For the text-containing cell, return its midpoint in [X, Y] coordinate format. 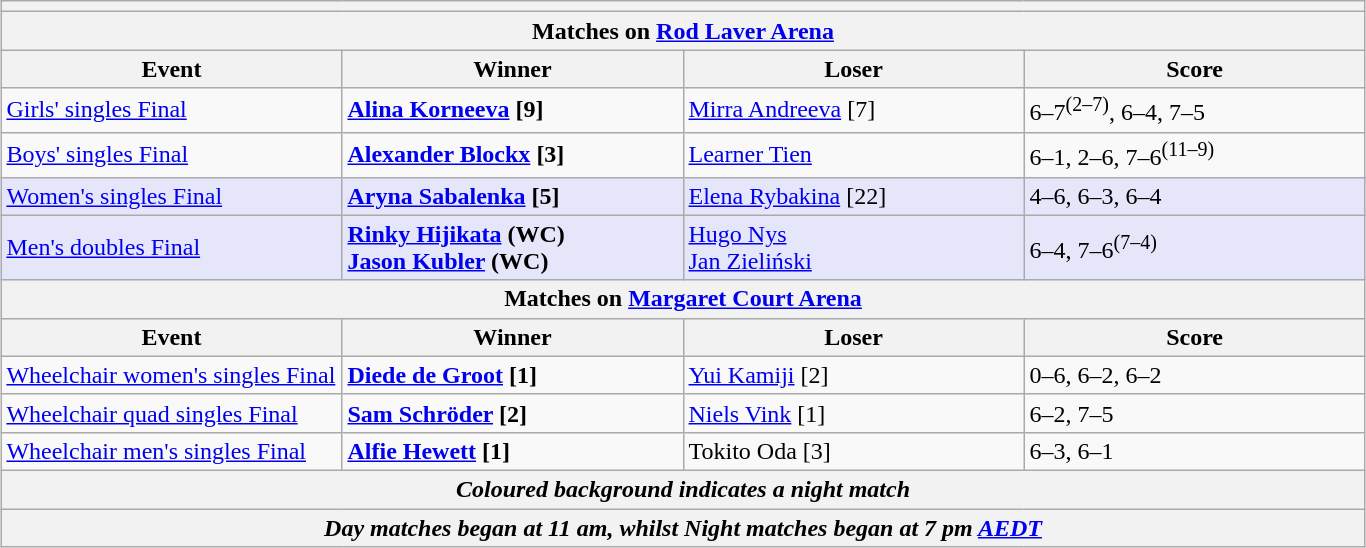
Wheelchair women's singles Final [172, 375]
Matches on Margaret Court Arena [683, 299]
Men's doubles Final [172, 248]
Wheelchair quad singles Final [172, 413]
Niels Vink [1] [854, 413]
Matches on Rod Laver Arena [683, 31]
Wheelchair men's singles Final [172, 451]
Alfie Hewett [1] [512, 451]
Tokito Oda [3] [854, 451]
Sam Schröder [2] [512, 413]
6–7(2–7), 6–4, 7–5 [1194, 110]
6–2, 7–5 [1194, 413]
6–4, 7–6(7–4) [1194, 248]
6–1, 2–6, 7–6(11–9) [1194, 154]
Day matches began at 11 am, whilst Night matches began at 7 pm AEDT [683, 528]
Boys' singles Final [172, 154]
4–6, 6–3, 6–4 [1194, 196]
Yui Kamiji [2] [854, 375]
Alexander Blockx [3] [512, 154]
Mirra Andreeva [7] [854, 110]
0–6, 6–2, 6–2 [1194, 375]
6–3, 6–1 [1194, 451]
Coloured background indicates a night match [683, 489]
Rinky Hijikata (WC) Jason Kubler (WC) [512, 248]
Elena Rybakina [22] [854, 196]
Girls' singles Final [172, 110]
Diede de Groot [1] [512, 375]
Women's singles Final [172, 196]
Aryna Sabalenka [5] [512, 196]
Learner Tien [854, 154]
Alina Korneeva [9] [512, 110]
Hugo Nys Jan Zieliński [854, 248]
